Output the [X, Y] coordinate of the center of the cell containing the given text.  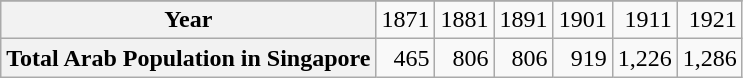
Year [188, 20]
1901 [582, 20]
1911 [644, 20]
465 [406, 58]
919 [582, 58]
1891 [524, 20]
1,286 [710, 58]
1,226 [644, 58]
1881 [464, 20]
Total Arab Population in Singapore [188, 58]
1921 [710, 20]
1871 [406, 20]
